Capture the cell that displays the provided text and extract its (x, y) central coordinate. 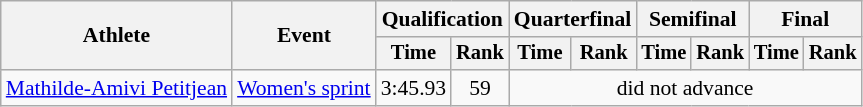
Women's sprint (304, 88)
3:45.93 (414, 88)
Qualification (442, 19)
59 (480, 88)
Semifinal (692, 19)
Athlete (116, 36)
Final (805, 19)
did not advance (686, 88)
Event (304, 36)
Quarterfinal (573, 19)
Mathilde-Amivi Petitjean (116, 88)
